From the cell containing the given text, extract its center point as [X, Y] coordinate. 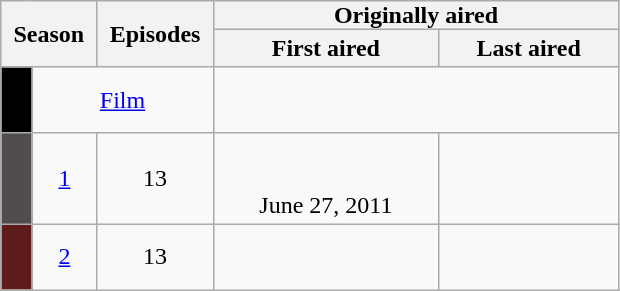
2 [64, 256]
Episodes [155, 34]
Last aired [529, 48]
Film [122, 100]
1 [64, 178]
First aired [326, 48]
Season [49, 34]
June 27, 2011 [326, 178]
Originally aired [416, 15]
